For the text-containing cell, return its midpoint in (x, y) coordinate format. 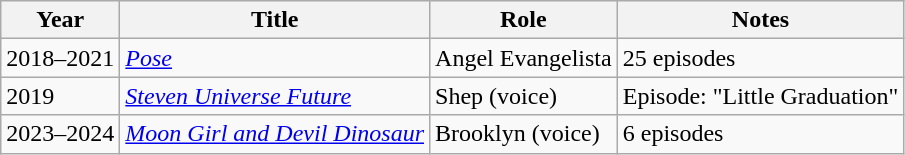
Angel Evangelista (524, 58)
Role (524, 20)
2019 (60, 96)
Notes (760, 20)
Pose (275, 58)
Brooklyn (voice) (524, 134)
Shep (voice) (524, 96)
6 episodes (760, 134)
Moon Girl and Devil Dinosaur (275, 134)
Title (275, 20)
25 episodes (760, 58)
Year (60, 20)
2023–2024 (60, 134)
Steven Universe Future (275, 96)
Episode: "Little Graduation" (760, 96)
2018–2021 (60, 58)
